Determine the [x, y] coordinate at the center of the cell enclosing the given text.  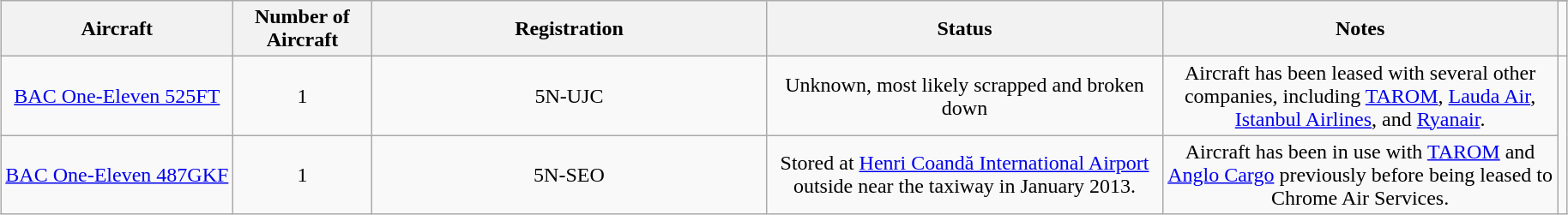
Aircraft [117, 29]
Number of Aircraft [302, 29]
Notes [1360, 29]
Registration [570, 29]
BAC One-Eleven 525FT [117, 96]
Aircraft has been leased with several other companies, including TAROM, Lauda Air, Istanbul Airlines, and Ryanair. [1360, 96]
5N-UJC [570, 96]
Aircraft has been in use with TAROM and Anglo Cargo previously before being leased to Chrome Air Services. [1360, 175]
5N-SEO [570, 175]
Stored at Henri Coandă International Airport outside near the taxiway in January 2013. [964, 175]
Status [964, 29]
Unknown, most likely scrapped and broken down [964, 96]
BAC One-Eleven 487GKF [117, 175]
